Find where the given text appears and provide that cell's center as [X, Y] coordinate. 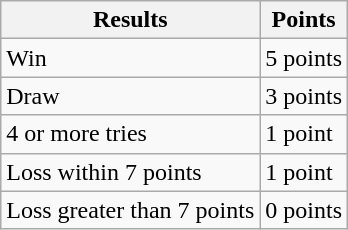
3 points [304, 96]
Draw [130, 96]
Loss within 7 points [130, 172]
Win [130, 58]
4 or more tries [130, 134]
Points [304, 20]
5 points [304, 58]
Loss greater than 7 points [130, 210]
0 points [304, 210]
Results [130, 20]
